Output the [x, y] coordinate of the center of the cell containing the given text.  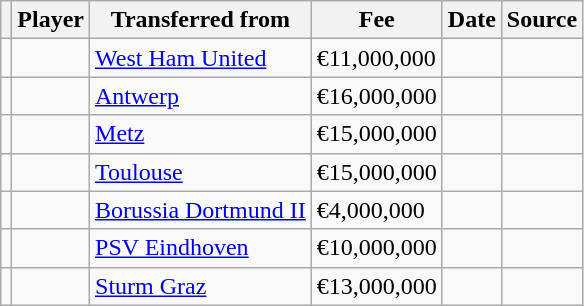
Toulouse [201, 172]
Player [51, 20]
Transferred from [201, 20]
Sturm Graz [201, 286]
Fee [376, 20]
€4,000,000 [376, 210]
Metz [201, 134]
€11,000,000 [376, 58]
PSV Eindhoven [201, 248]
Date [472, 20]
Antwerp [201, 96]
€10,000,000 [376, 248]
€13,000,000 [376, 286]
Borussia Dortmund II [201, 210]
€16,000,000 [376, 96]
Source [542, 20]
West Ham United [201, 58]
